Output the (X, Y) coordinate of the center of the cell containing the given text.  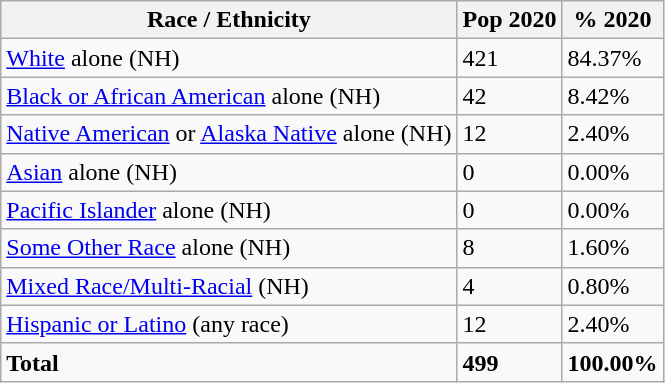
Pacific Islander alone (NH) (229, 210)
Asian alone (NH) (229, 172)
84.37% (612, 58)
Some Other Race alone (NH) (229, 248)
1.60% (612, 248)
Black or African American alone (NH) (229, 96)
White alone (NH) (229, 58)
100.00% (612, 362)
4 (510, 286)
% 2020 (612, 20)
42 (510, 96)
Native American or Alaska Native alone (NH) (229, 134)
0.80% (612, 286)
Hispanic or Latino (any race) (229, 324)
Race / Ethnicity (229, 20)
Pop 2020 (510, 20)
499 (510, 362)
Mixed Race/Multi-Racial (NH) (229, 286)
8.42% (612, 96)
Total (229, 362)
8 (510, 248)
421 (510, 58)
